Determine the (x, y) coordinate at the center of the cell enclosing the given text.  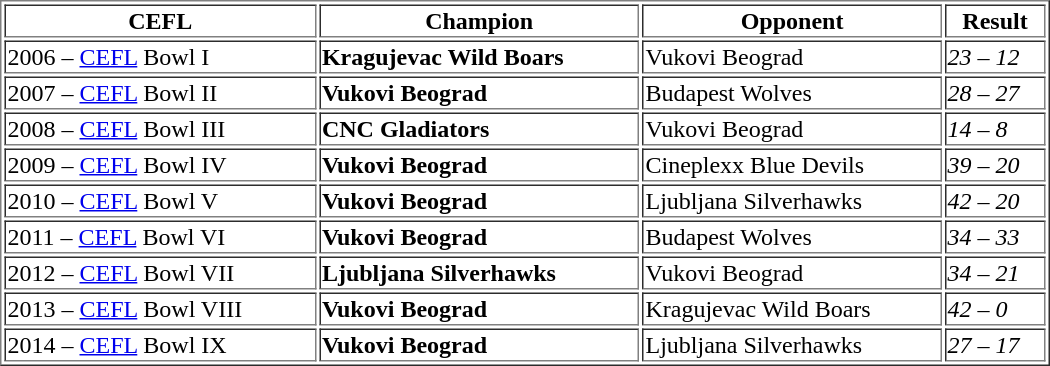
CEFL (160, 20)
2011 – CEFL Bowl VI (160, 236)
34 – 33 (996, 236)
CNC Gladiators (480, 128)
2010 – CEFL Bowl V (160, 200)
39 – 20 (996, 164)
Champion (480, 20)
Result (996, 20)
Cineplexx Blue Devils (792, 164)
27 – 17 (996, 344)
2008 – CEFL Bowl III (160, 128)
2013 – CEFL Bowl VIII (160, 308)
14 – 8 (996, 128)
34 – 21 (996, 272)
2006 – CEFL Bowl I (160, 56)
2012 – CEFL Bowl VII (160, 272)
23 – 12 (996, 56)
42 – 0 (996, 308)
2007 – CEFL Bowl II (160, 92)
2009 – CEFL Bowl IV (160, 164)
28 – 27 (996, 92)
2014 – CEFL Bowl IX (160, 344)
42 – 20 (996, 200)
Opponent (792, 20)
